From the cell containing the given text, extract its center point as [X, Y] coordinate. 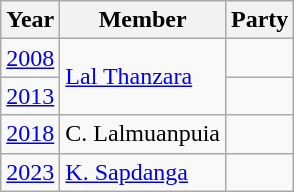
2023 [30, 172]
2013 [30, 96]
2018 [30, 134]
Party [260, 20]
K. Sapdanga [143, 172]
Member [143, 20]
C. Lalmuanpuia [143, 134]
Lal Thanzara [143, 77]
Year [30, 20]
2008 [30, 58]
